Detect which cell encompasses the target text, then output its [x, y] center coordinate. 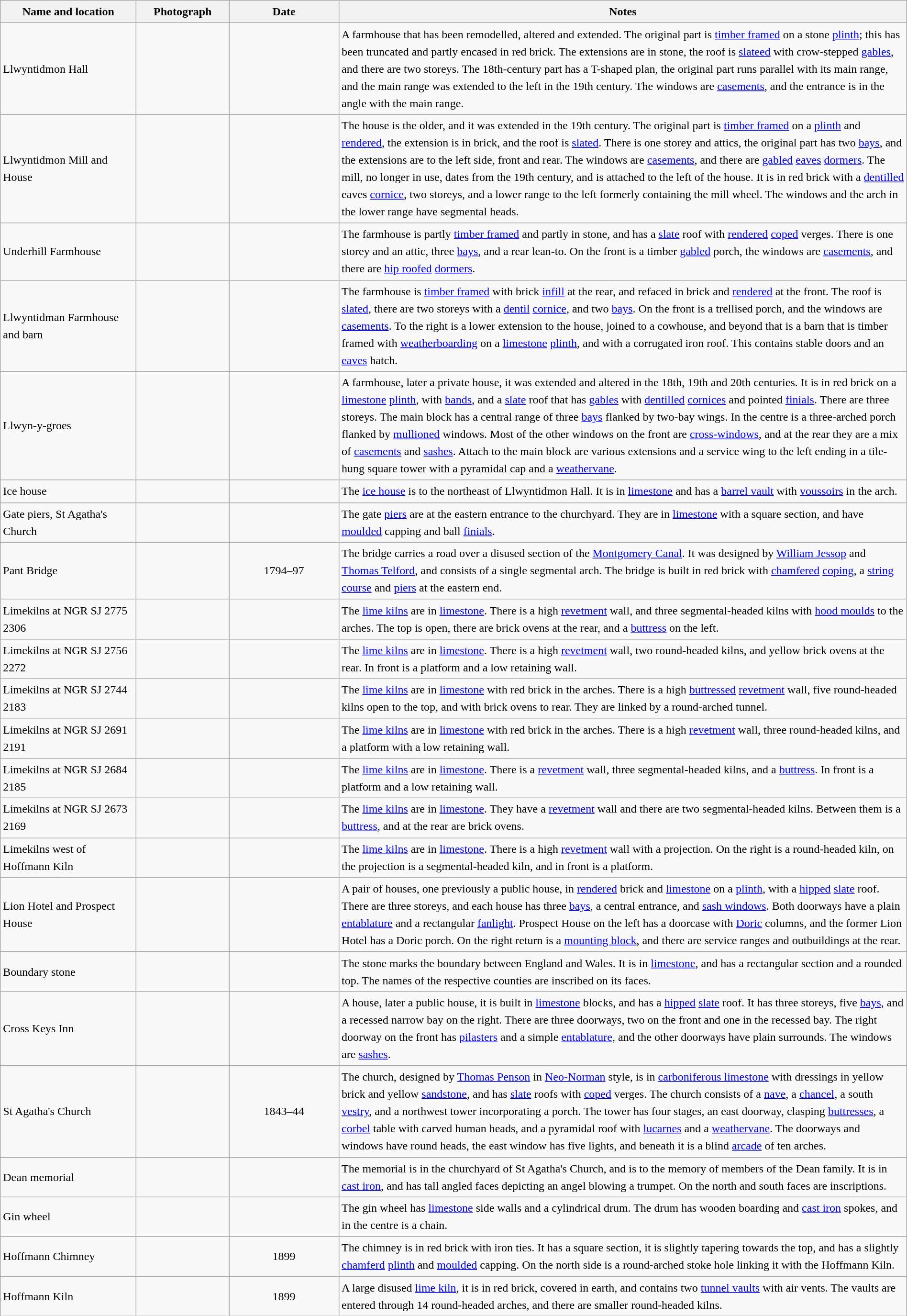
Hoffmann Chimney [68, 1257]
Llwyn-y-groes [68, 426]
The ice house is to the northeast of Llwyntidmon Hall. It is in limestone and has a barrel vault with voussoirs in the arch. [623, 491]
Limekilns at NGR SJ 2673 2169 [68, 818]
Ice house [68, 491]
Notes [623, 11]
Name and location [68, 11]
St Agatha's Church [68, 1111]
Gin wheel [68, 1216]
Cross Keys Inn [68, 1029]
1843–44 [284, 1111]
Limekilns at NGR SJ 2691 2191 [68, 739]
Limekilns at NGR SJ 2756 2272 [68, 658]
Llwyntidmon Hall [68, 69]
Lion Hotel and Prospect House [68, 915]
Limekilns at NGR SJ 2684 2185 [68, 778]
Llwyntidman Farmhouse and barn [68, 325]
Limekilns at NGR SJ 2744 2183 [68, 699]
1794–97 [284, 570]
Photograph [183, 11]
Gate piers, St Agatha's Church [68, 523]
The gin wheel has limestone side walls and a cylindrical drum. The drum has wooden boarding and cast iron spokes, and in the centre is a chain. [623, 1216]
Hoffmann Kiln [68, 1296]
Underhill Farmhouse [68, 252]
Pant Bridge [68, 570]
Limekilns west of Hoffmann Kiln [68, 858]
Dean memorial [68, 1177]
Boundary stone [68, 971]
Date [284, 11]
Limekilns at NGR SJ 2775 2306 [68, 619]
The gate piers are at the eastern entrance to the churchyard. They are in limestone with a square section, and have moulded capping and ball finials. [623, 523]
Llwyntidmon Mill and House [68, 168]
